Capture the cell that displays the provided text and extract its [X, Y] central coordinate. 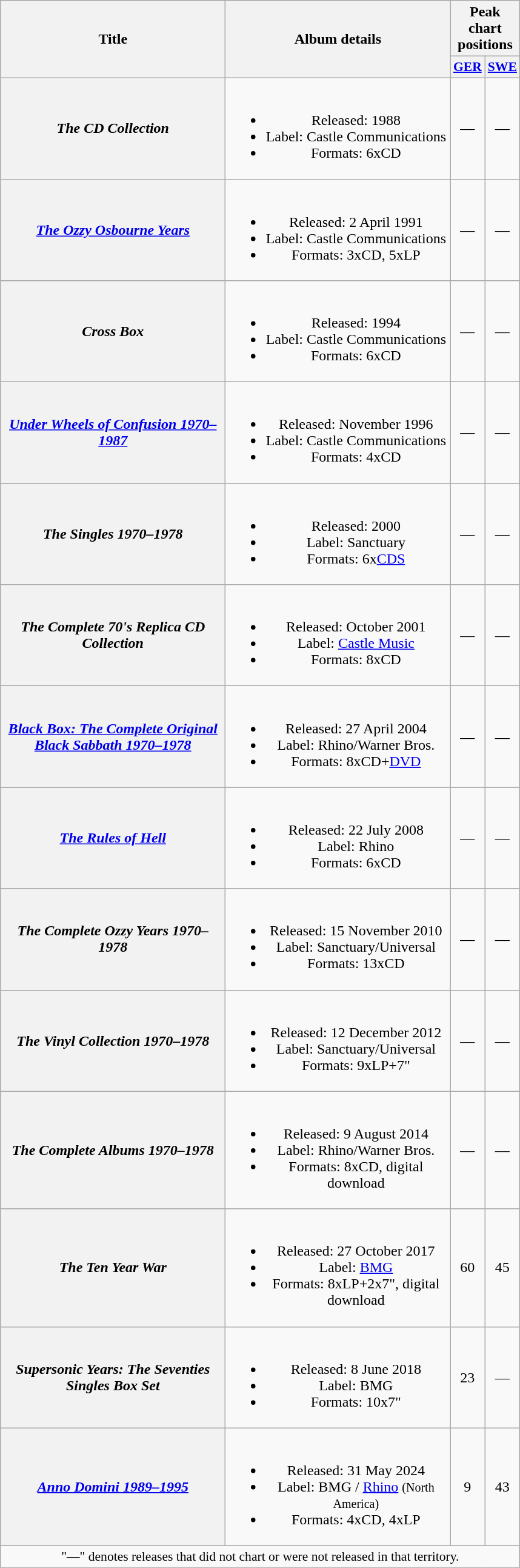
Released: 27 April 2004Label: Rhino/Warner Bros.Formats: 8xCD+DVD [338, 736]
SWE [502, 67]
GER [468, 67]
The Ten Year War [113, 1268]
Released: November 1996Label: Castle CommunicationsFormats: 4xCD [338, 433]
Released: 15 November 2010Label: Sanctuary/UniversalFormats: 13xCD [338, 939]
The Rules of Hell [113, 838]
"—" denotes releases that did not chart or were not released in that territory. [261, 1556]
60 [468, 1268]
Released: 22 July 2008Label: RhinoFormats: 6xCD [338, 838]
Under Wheels of Confusion 1970–1987 [113, 433]
Supersonic Years: The Seventies Singles Box Set [113, 1377]
The Complete Albums 1970–1978 [113, 1150]
The Complete Ozzy Years 1970–1978 [113, 939]
23 [468, 1377]
The CD Collection [113, 129]
The Vinyl Collection 1970–1978 [113, 1041]
The Complete 70's Replica CD Collection [113, 636]
Released: 1994Label: Castle CommunicationsFormats: 6xCD [338, 331]
Released: 9 August 2014Label: Rhino/Warner Bros.Formats: 8xCD, digital download [338, 1150]
Anno Domini 1989–1995 [113, 1487]
Released: 27 October 2017Label: BMGFormats: 8xLP+2x7", digital download [338, 1268]
Peak chart positions [485, 29]
The Singles 1970–1978 [113, 534]
Released: 31 May 2024Label: BMG / Rhino (North America)Formats: 4xCD, 4xLP [338, 1487]
43 [502, 1487]
Released: 2 April 1991Label: Castle CommunicationsFormats: 3xCD, 5xLP [338, 230]
Black Box: The Complete Original Black Sabbath 1970–1978 [113, 736]
Released: 1988Label: Castle CommunicationsFormats: 6xCD [338, 129]
Released: 12 December 2012Label: Sanctuary/UniversalFormats: 9xLP+7" [338, 1041]
45 [502, 1268]
Released: 8 June 2018Label: BMGFormats: 10x7" [338, 1377]
The Ozzy Osbourne Years [113, 230]
9 [468, 1487]
Cross Box [113, 331]
Released: 2000Label: SanctuaryFormats: 6xCDS [338, 534]
Title [113, 39]
Released: October 2001Label: Castle MusicFormats: 8xCD [338, 636]
Album details [338, 39]
